Scan for the cell matching the given text and deliver its [x, y] coordinate at center. 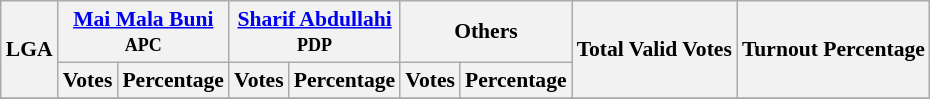
Turnout Percentage [834, 50]
LGA [30, 50]
Sharif AbdullahiPDP [314, 32]
Total Valid Votes [654, 50]
Others [486, 32]
Mai Mala BuniAPC [144, 32]
